Identify which cell holds the provided text, then report its [X, Y] central coordinate. 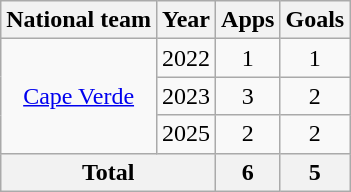
5 [315, 172]
Year [186, 20]
Total [108, 172]
3 [248, 96]
Apps [248, 20]
Goals [315, 20]
6 [248, 172]
2023 [186, 96]
2025 [186, 134]
National team [79, 20]
Cape Verde [79, 96]
2022 [186, 58]
